Extract the [X, Y] coordinate from the center of the cell holding the provided text.  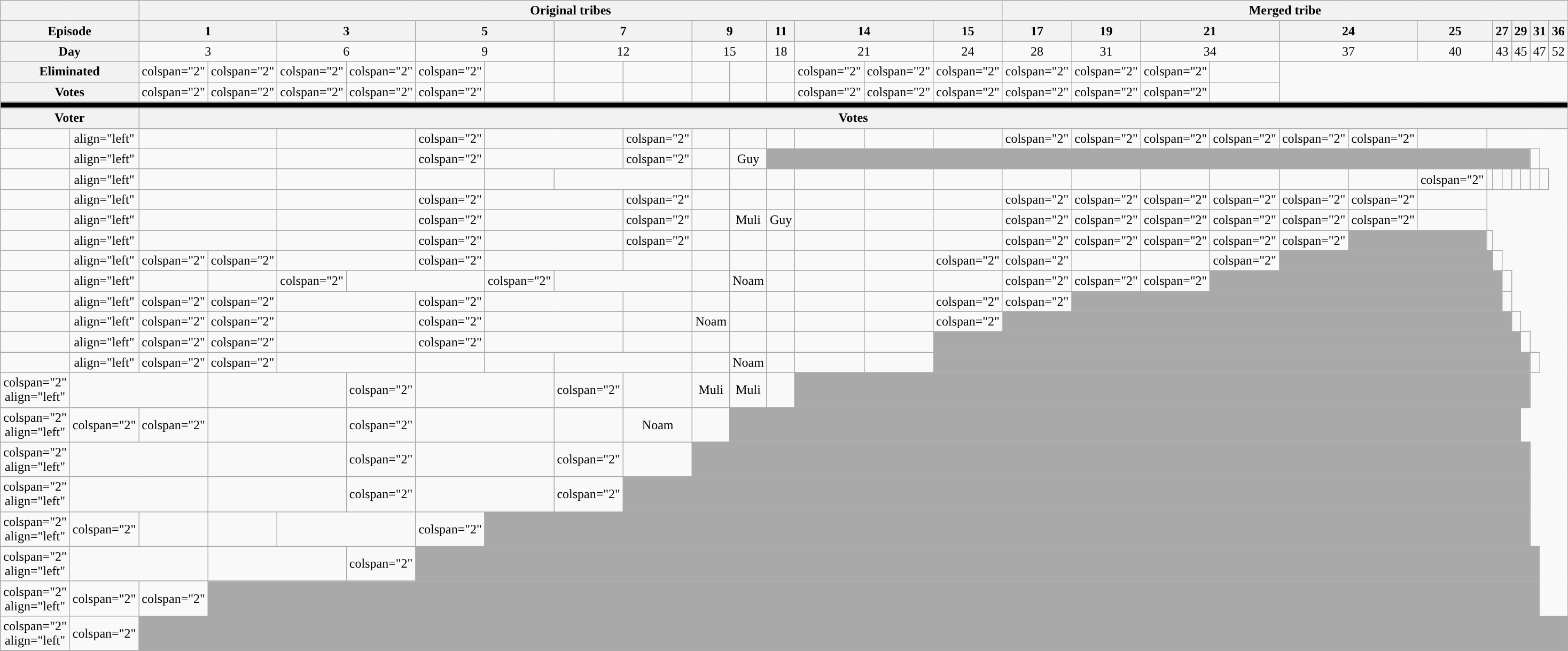
18 [781, 51]
45 [1520, 51]
52 [1558, 51]
29 [1520, 31]
43 [1502, 51]
47 [1540, 51]
11 [781, 31]
Voter [69, 118]
Original tribes [571, 11]
12 [623, 51]
14 [864, 31]
Eliminated [69, 72]
Episode [69, 31]
40 [1455, 51]
27 [1502, 31]
6 [346, 51]
Day [69, 51]
1 [208, 31]
25 [1455, 31]
7 [623, 31]
5 [485, 31]
19 [1106, 31]
Merged tribe [1285, 11]
36 [1558, 31]
37 [1348, 51]
17 [1037, 31]
34 [1210, 51]
28 [1037, 51]
